Identify which cell holds the provided text, then report its (X, Y) central coordinate. 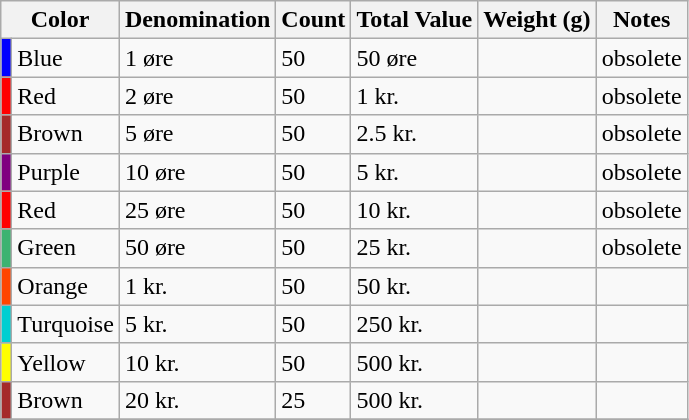
50 kr. (414, 286)
Denomination (197, 20)
1 øre (197, 58)
Blue (66, 58)
Yellow (66, 362)
2.5 kr. (414, 134)
25 øre (197, 210)
25 kr. (414, 248)
10 øre (197, 172)
Total Value (414, 20)
2 øre (197, 96)
Turquoise (66, 324)
Color (60, 20)
250 kr. (414, 324)
Green (66, 248)
Count (314, 20)
25 (314, 400)
Orange (66, 286)
20 kr. (197, 400)
Purple (66, 172)
Weight (g) (537, 20)
Notes (642, 20)
5 øre (197, 134)
